Pinpoint the cell where the given text exists, returning its [X, Y] midpoint coordinate. 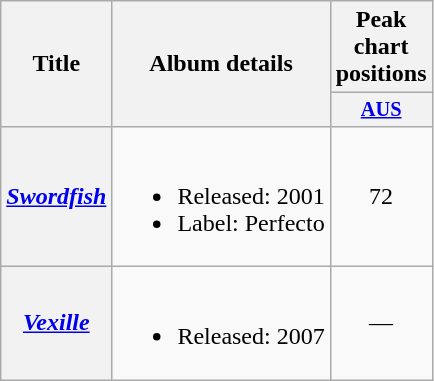
AUS [381, 110]
72 [381, 196]
Released: 2007 [221, 324]
— [381, 324]
Swordfish [56, 196]
Title [56, 64]
Released: 2001Label: Perfecto [221, 196]
Album details [221, 64]
Vexille [56, 324]
Peak chart positions [381, 47]
